Detect which cell encompasses the target text, then output its [x, y] center coordinate. 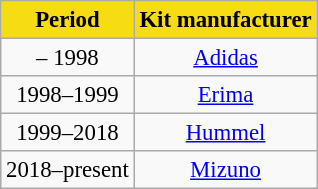
Erima [226, 95]
1999–2018 [68, 133]
Period [68, 20]
Mizuno [226, 170]
Kit manufacturer [226, 20]
2018–present [68, 170]
– 1998 [68, 58]
1998–1999 [68, 95]
Adidas [226, 58]
Hummel [226, 133]
